Detect which cell encompasses the target text, then output its [x, y] center coordinate. 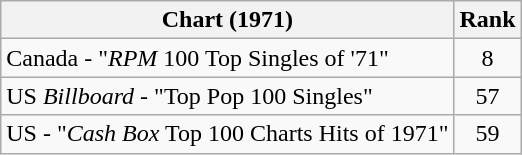
57 [488, 96]
US Billboard - "Top Pop 100 Singles" [228, 96]
Canada - "RPM 100 Top Singles of '71" [228, 58]
59 [488, 134]
8 [488, 58]
Rank [488, 20]
US - "Cash Box Top 100 Charts Hits of 1971" [228, 134]
Chart (1971) [228, 20]
